Return [X, Y] of the center of cell containing provided text 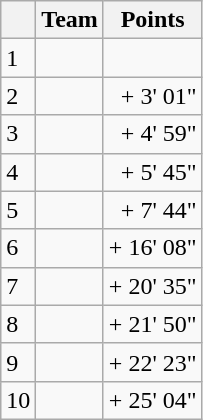
9 [18, 362]
2 [18, 96]
+ 25' 04" [152, 400]
10 [18, 400]
+ 3' 01" [152, 96]
Points [152, 20]
+ 21' 50" [152, 324]
4 [18, 172]
+ 20' 35" [152, 286]
3 [18, 134]
+ 7' 44" [152, 210]
+ 16' 08" [152, 248]
5 [18, 210]
Team [70, 20]
6 [18, 248]
+ 4' 59" [152, 134]
7 [18, 286]
+ 5' 45" [152, 172]
8 [18, 324]
+ 22' 23" [152, 362]
1 [18, 58]
